Search for the cell housing the specified text and yield its (x, y) center coordinate. 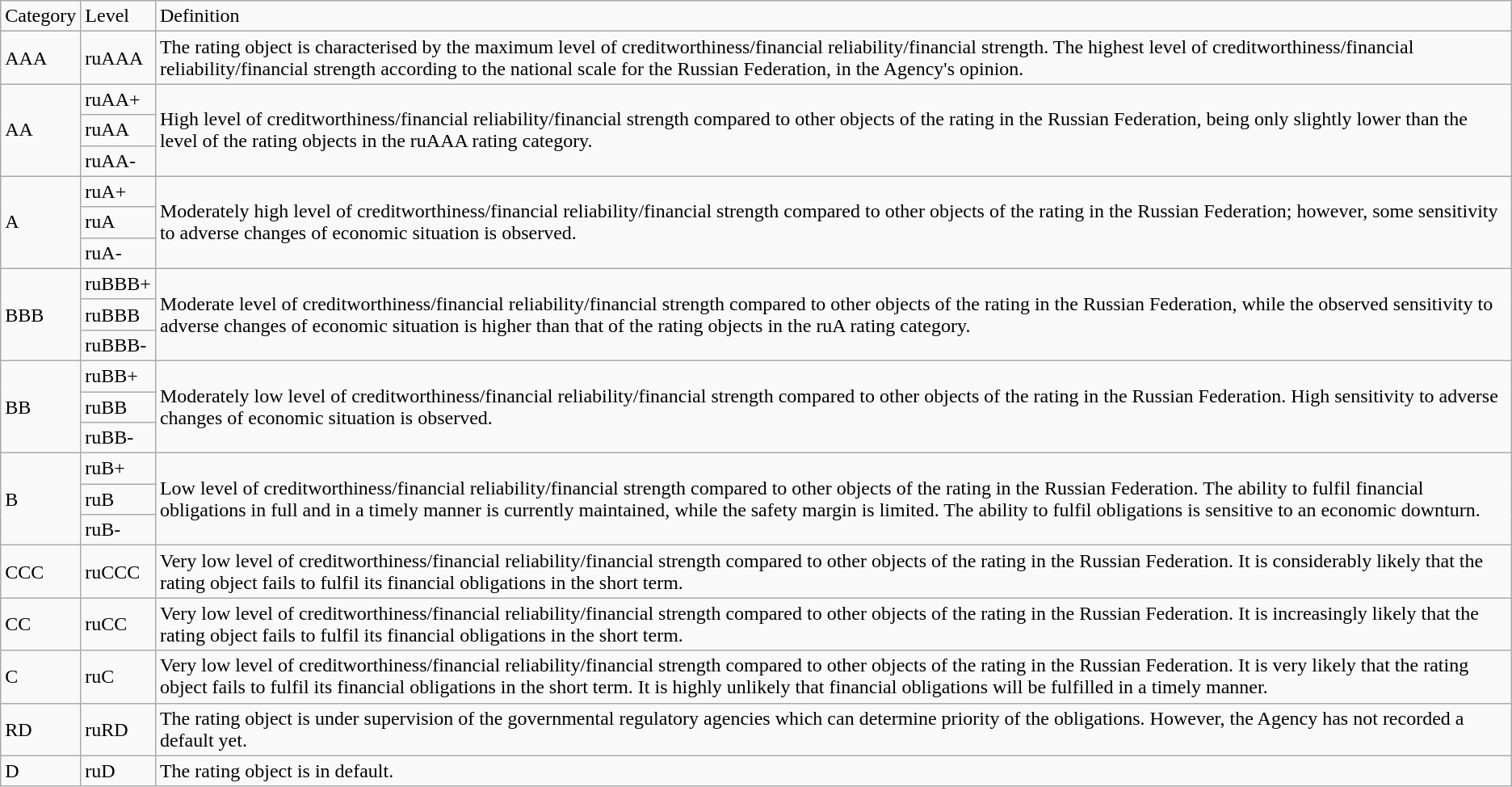
ruBBB+ (118, 284)
ruA+ (118, 191)
ruBB (118, 406)
ruBBB- (118, 345)
The rating object is in default. (834, 771)
ruD (118, 771)
ruB (118, 499)
AA (40, 130)
C (40, 677)
RD (40, 729)
D (40, 771)
ruCC (118, 624)
ruRD (118, 729)
ruA (118, 222)
B (40, 499)
BBB (40, 314)
Definition (834, 16)
ruA- (118, 253)
ruB- (118, 530)
CC (40, 624)
ruAA- (118, 161)
ruBB+ (118, 376)
ruAA+ (118, 99)
ruB+ (118, 469)
CCC (40, 572)
AAA (40, 58)
A (40, 222)
ruAA (118, 130)
ruBBB (118, 314)
ruC (118, 677)
BB (40, 406)
ruBB- (118, 438)
Level (118, 16)
Category (40, 16)
ruCCC (118, 572)
ruAAA (118, 58)
